Return [X, Y] of the center of cell containing provided text 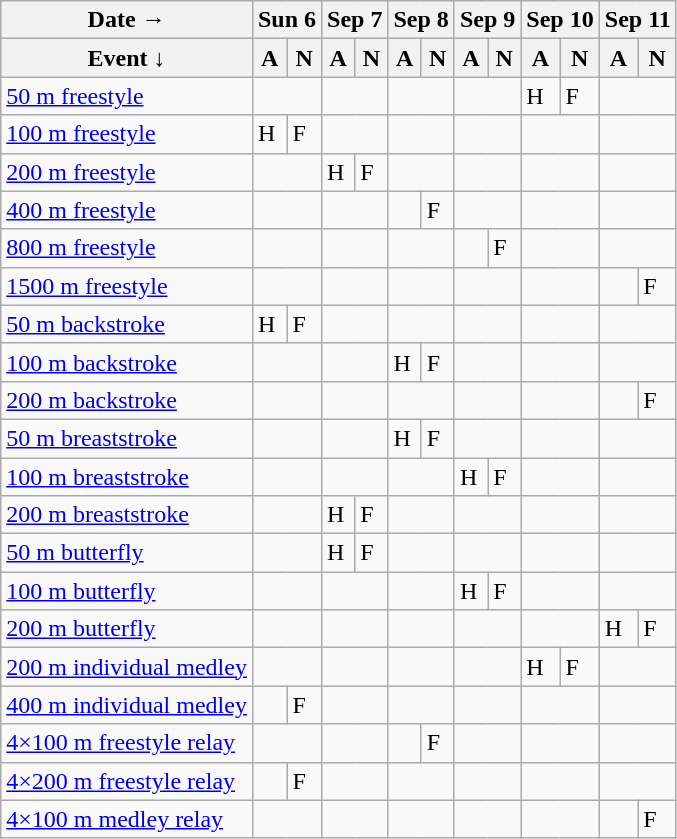
Sep 8 [421, 20]
800 m freestyle [127, 248]
50 m butterfly [127, 553]
400 m individual medley [127, 705]
400 m freestyle [127, 210]
200 m freestyle [127, 172]
200 m breaststroke [127, 515]
Sun 6 [286, 20]
Sep 7 [355, 20]
4×100 m medley relay [127, 819]
Date → [127, 20]
50 m backstroke [127, 324]
Sep 10 [560, 20]
100 m backstroke [127, 362]
Sep 9 [487, 20]
100 m butterfly [127, 591]
Event ↓ [127, 58]
4×200 m freestyle relay [127, 781]
4×100 m freestyle relay [127, 743]
100 m breaststroke [127, 477]
200 m backstroke [127, 400]
200 m butterfly [127, 629]
1500 m freestyle [127, 286]
50 m breaststroke [127, 438]
50 m freestyle [127, 96]
200 m individual medley [127, 667]
Sep 11 [638, 20]
100 m freestyle [127, 134]
